Output the [x, y] coordinate of the center of the cell containing the given text.  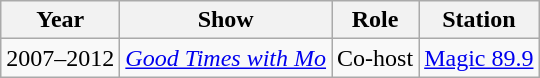
Station [479, 20]
Role [376, 20]
2007–2012 [60, 58]
Magic 89.9 [479, 58]
Year [60, 20]
Co-host [376, 58]
Good Times with Mo [226, 58]
Show [226, 20]
